Determine the [X, Y] coordinate at the center of the cell enclosing the given text.  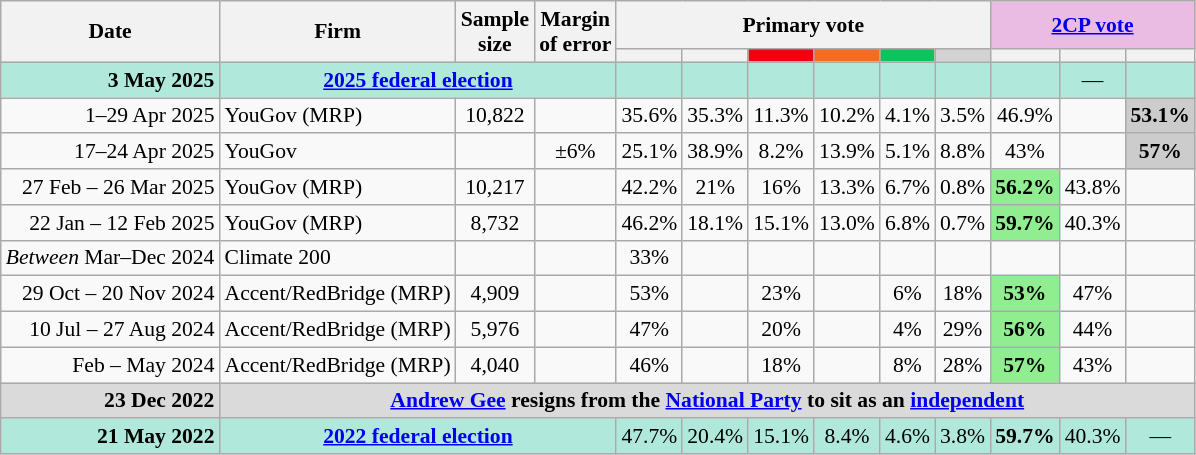
8,732 [495, 223]
28% [962, 365]
35.6% [649, 116]
53.1% [1160, 116]
46% [649, 365]
13.9% [847, 152]
17–24 Apr 2025 [110, 152]
8% [908, 365]
11.3% [781, 116]
33% [649, 258]
4.1% [908, 116]
13.3% [847, 187]
6% [908, 294]
6.8% [908, 223]
Between Mar–Dec 2024 [110, 258]
3 May 2025 [110, 80]
Samplesize [495, 32]
43.8% [1093, 187]
0.8% [962, 187]
21% [715, 187]
Climate 200 [337, 258]
10,822 [495, 116]
23 Dec 2022 [110, 401]
Andrew Gee resigns from the National Party to sit as an independent [706, 401]
4,040 [495, 365]
13.0% [847, 223]
10 Jul – 27 Aug 2024 [110, 330]
2022 federal election [418, 437]
10.2% [847, 116]
56.2% [1024, 187]
44% [1093, 330]
6.7% [908, 187]
Date [110, 32]
47.7% [649, 437]
Firm [337, 32]
21 May 2022 [110, 437]
22 Jan – 12 Feb 2025 [110, 223]
20% [781, 330]
56% [1024, 330]
Primary vote [803, 25]
3.8% [962, 437]
16% [781, 187]
1–29 Apr 2025 [110, 116]
25.1% [649, 152]
4.6% [908, 437]
38.9% [715, 152]
Feb – May 2024 [110, 365]
2CP vote [1092, 25]
0.7% [962, 223]
10,217 [495, 187]
20.4% [715, 437]
4% [908, 330]
8.4% [847, 437]
29 Oct – 20 Nov 2024 [110, 294]
8.8% [962, 152]
YouGov [337, 152]
23% [781, 294]
8.2% [781, 152]
5.1% [908, 152]
Marginof error [575, 32]
18.1% [715, 223]
46.9% [1024, 116]
46.2% [649, 223]
3.5% [962, 116]
42.2% [649, 187]
2025 federal election [418, 80]
29% [962, 330]
35.3% [715, 116]
27 Feb – 26 Mar 2025 [110, 187]
5,976 [495, 330]
4,909 [495, 294]
±6% [575, 152]
